Detect which cell encompasses the target text, then output its (X, Y) center coordinate. 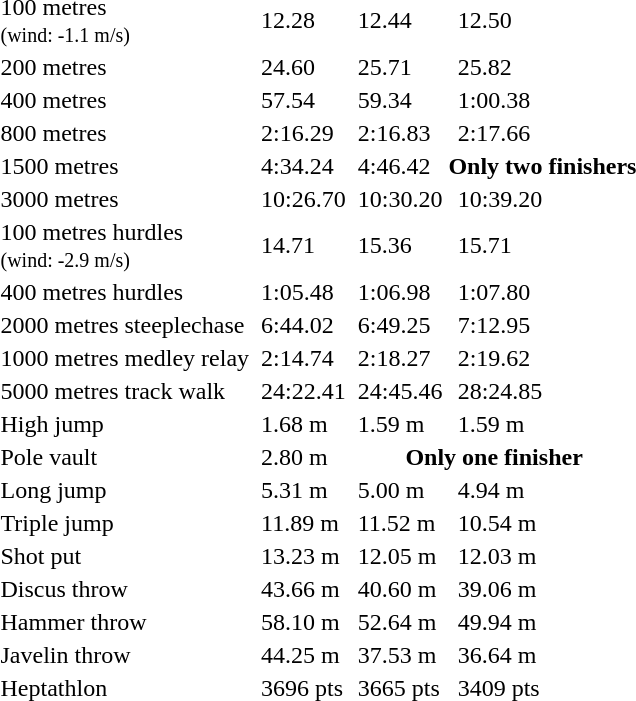
10:26.70 (304, 199)
24.60 (304, 67)
43.66 m (304, 589)
57.54 (304, 100)
15.36 (400, 246)
2:16.29 (304, 133)
12.05 m (400, 556)
6:44.02 (304, 325)
44.25 m (304, 655)
2.80 m (304, 457)
58.10 m (304, 622)
5.31 m (304, 490)
2:14.74 (304, 358)
5.00 m (400, 490)
59.34 (400, 100)
52.64 m (400, 622)
24:45.46 (400, 391)
6:49.25 (400, 325)
14.71 (304, 246)
24:22.41 (304, 391)
25.71 (400, 67)
2:18.27 (400, 358)
4:46.42 (400, 166)
1.68 m (304, 424)
2:16.83 (400, 133)
37.53 m (400, 655)
40.60 m (400, 589)
1.59 m (400, 424)
1:05.48 (304, 292)
11.52 m (400, 523)
10:30.20 (400, 199)
4:34.24 (304, 166)
11.89 m (304, 523)
13.23 m (304, 556)
1:06.98 (400, 292)
